Locate the cell with the specified text and output its (X, Y) center coordinate. 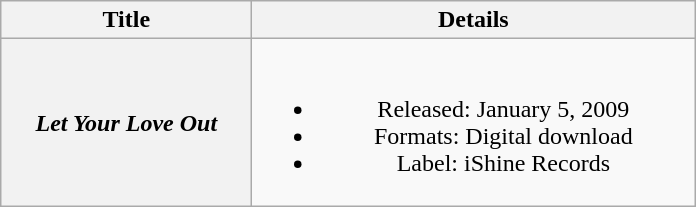
Details (474, 20)
Released: January 5, 2009Formats: Digital downloadLabel: iShine Records (474, 122)
Let Your Love Out (126, 122)
Title (126, 20)
